Capture the cell that displays the provided text and extract its (X, Y) central coordinate. 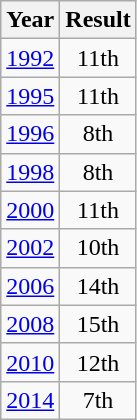
15th (98, 324)
1995 (30, 96)
1992 (30, 58)
2006 (30, 286)
14th (98, 286)
2008 (30, 324)
2010 (30, 362)
1998 (30, 172)
7th (98, 400)
Result (98, 20)
2002 (30, 248)
12th (98, 362)
2014 (30, 400)
Year (30, 20)
2000 (30, 210)
1996 (30, 134)
10th (98, 248)
